Determine the (x, y) coordinate at the center of the cell enclosing the given text.  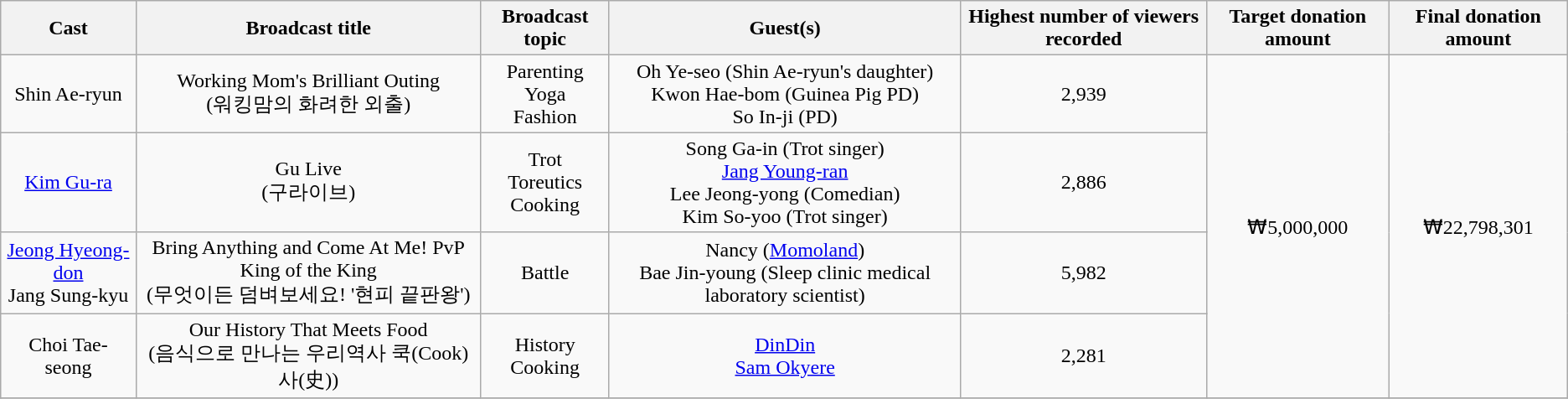
5,982 (1084, 273)
Our History That Meets Food(음식으로 만나는 우리역사 쿡(Cook) 사(史)) (308, 355)
Nancy (Momoland)Bae Jin-young (Sleep clinic medical laboratory scientist) (785, 273)
DinDinSam Okyere (785, 355)
Shin Ae-ryun (69, 94)
TrotToreuticsCooking (544, 183)
Highest number of viewers recorded (1084, 28)
₩22,798,301 (1478, 226)
2,281 (1084, 355)
Bring Anything and Come At Me! PvP King of the King(무엇이든 덤벼보세요! '현피 끝판왕') (308, 273)
2,886 (1084, 183)
Broadcast topic (544, 28)
HistoryCooking (544, 355)
Guest(s) (785, 28)
ParentingYogaFashion (544, 94)
Jeong Hyeong-donJang Sung-kyu (69, 273)
Cast (69, 28)
Broadcast title (308, 28)
₩5,000,000 (1297, 226)
2,939 (1084, 94)
Target donation amount (1297, 28)
Song Ga-in (Trot singer)Jang Young-ranLee Jeong-yong (Comedian)Kim So-yoo (Trot singer) (785, 183)
Final donation amount (1478, 28)
Gu Live(구라이브) (308, 183)
Kim Gu-ra (69, 183)
Oh Ye-seo (Shin Ae-ryun's daughter)Kwon Hae-bom (Guinea Pig PD)So In-ji (PD) (785, 94)
Choi Tae-seong (69, 355)
Working Mom's Brilliant Outing(워킹맘의 화려한 외출) (308, 94)
Battle (544, 273)
